From the cell containing the given text, extract its center point as [x, y] coordinate. 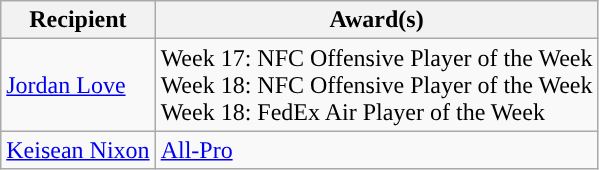
Award(s) [376, 20]
Jordan Love [78, 85]
Keisean Nixon [78, 150]
Week 17: NFC Offensive Player of the WeekWeek 18: NFC Offensive Player of the WeekWeek 18: FedEx Air Player of the Week [376, 85]
All-Pro [376, 150]
Recipient [78, 20]
